Detect which cell encompasses the target text, then output its (x, y) center coordinate. 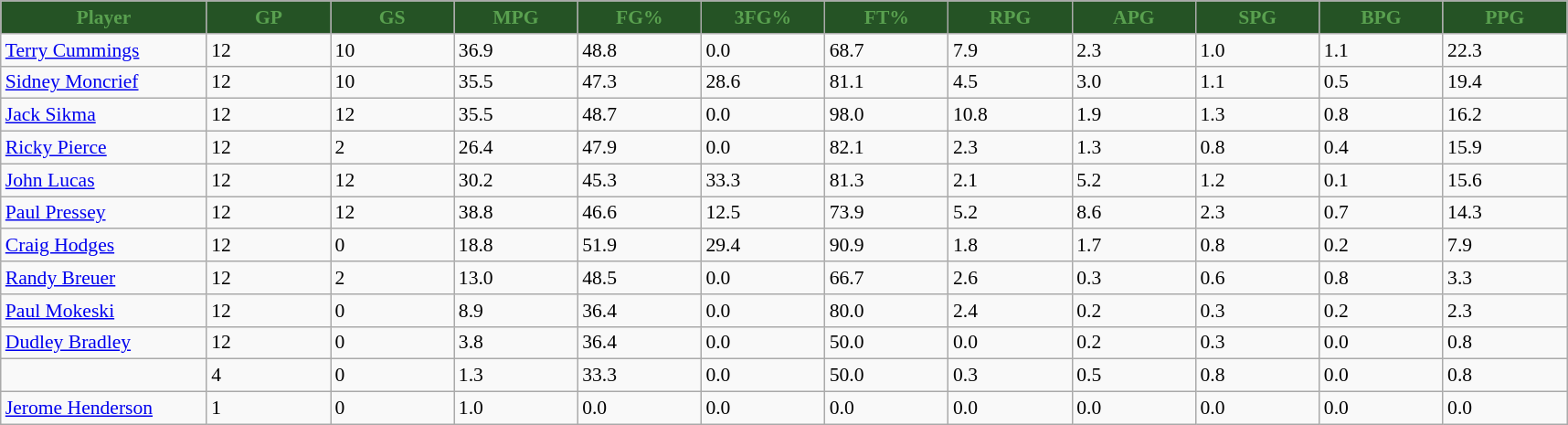
81.1 (886, 82)
BPG (1382, 17)
1.9 (1133, 115)
4 (269, 376)
26.4 (515, 148)
3.8 (515, 343)
13.0 (515, 278)
98.0 (886, 115)
1.8 (1011, 246)
47.3 (640, 82)
8.9 (515, 311)
38.8 (515, 213)
80.0 (886, 311)
22.3 (1504, 50)
GS (393, 17)
FG% (640, 17)
Terry Cummings (104, 50)
APG (1133, 17)
Dudley Bradley (104, 343)
0.6 (1257, 278)
Player (104, 17)
Jerome Henderson (104, 409)
14.3 (1504, 213)
3.0 (1133, 82)
46.6 (640, 213)
47.9 (640, 148)
2.1 (1011, 180)
Sidney Moncrief (104, 82)
John Lucas (104, 180)
PPG (1504, 17)
73.9 (886, 213)
30.2 (515, 180)
0.1 (1382, 180)
Paul Mokeski (104, 311)
36.9 (515, 50)
28.6 (762, 82)
18.8 (515, 246)
2.6 (1011, 278)
15.6 (1504, 180)
Paul Pressey (104, 213)
3FG% (762, 17)
48.8 (640, 50)
Jack Sikma (104, 115)
12.5 (762, 213)
0.4 (1382, 148)
1 (269, 409)
66.7 (886, 278)
15.9 (1504, 148)
3.3 (1504, 278)
Ricky Pierce (104, 148)
82.1 (886, 148)
Randy Breuer (104, 278)
51.9 (640, 246)
MPG (515, 17)
1.7 (1133, 246)
2.4 (1011, 311)
48.5 (640, 278)
SPG (1257, 17)
FT% (886, 17)
48.7 (640, 115)
10.8 (1011, 115)
29.4 (762, 246)
45.3 (640, 180)
90.9 (886, 246)
19.4 (1504, 82)
GP (269, 17)
16.2 (1504, 115)
68.7 (886, 50)
81.3 (886, 180)
RPG (1011, 17)
8.6 (1133, 213)
1.2 (1257, 180)
0.7 (1382, 213)
4.5 (1011, 82)
Craig Hodges (104, 246)
